Output the (X, Y) coordinate of the center of the cell containing the given text.  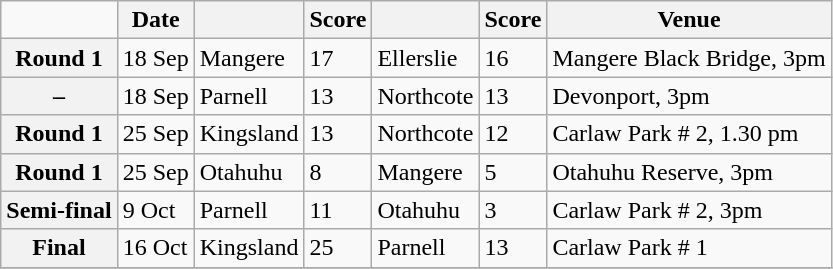
Carlaw Park # 1 (689, 248)
Otahuhu Reserve, 3pm (689, 172)
16 (513, 58)
Carlaw Park # 2, 3pm (689, 210)
3 (513, 210)
Venue (689, 20)
Ellerslie (426, 58)
11 (338, 210)
Mangere Black Bridge, 3pm (689, 58)
Semi-final (59, 210)
Date (156, 20)
12 (513, 134)
8 (338, 172)
Devonport, 3pm (689, 96)
25 (338, 248)
5 (513, 172)
Carlaw Park # 2, 1.30 pm (689, 134)
9 Oct (156, 210)
16 Oct (156, 248)
– (59, 96)
Final (59, 248)
17 (338, 58)
